Scan for the cell matching the given text and deliver its (x, y) coordinate at center. 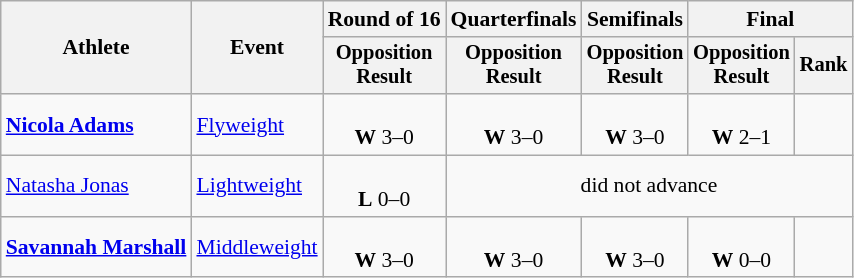
W 2–1 (742, 124)
Lightweight (256, 186)
Rank (824, 66)
Event (256, 48)
Round of 16 (384, 19)
Middleweight (256, 248)
Athlete (96, 48)
did not advance (650, 186)
Semifinals (636, 19)
Savannah Marshall (96, 248)
Quarterfinals (514, 19)
Natasha Jonas (96, 186)
Nicola Adams (96, 124)
Flyweight (256, 124)
L 0–0 (384, 186)
W 0–0 (742, 248)
Final (770, 19)
